Capture the cell that displays the provided text and extract its (X, Y) central coordinate. 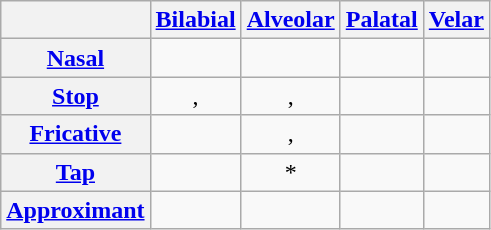
Approximant (76, 210)
Fricative (76, 134)
Palatal (382, 20)
Bilabial (196, 20)
Tap (76, 172)
Alveolar (290, 20)
Velar (456, 20)
Stop (76, 96)
Nasal (76, 58)
* (290, 172)
